Determine the [x, y] coordinate at the center of the cell enclosing the given text.  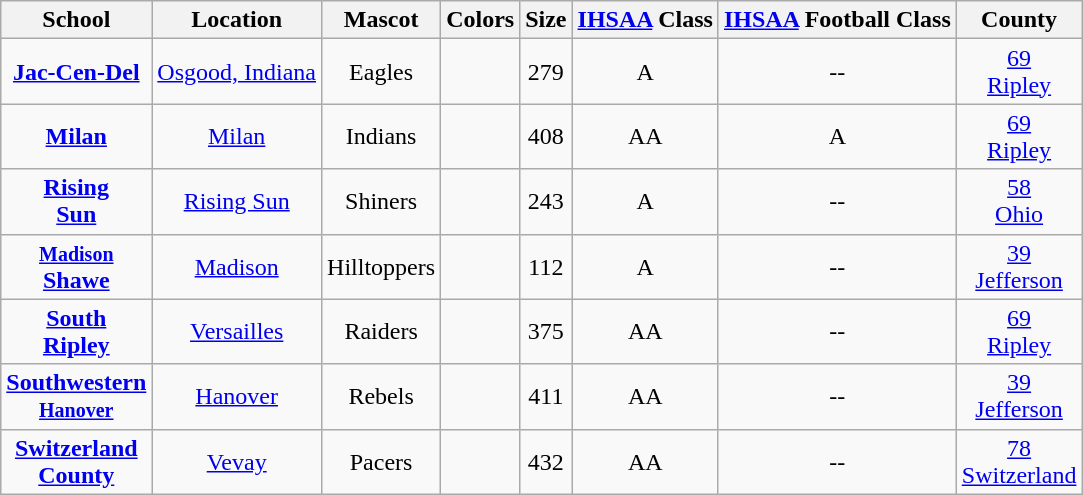
Southwestern Hanover [76, 396]
243 [546, 202]
Pacers [382, 462]
School [76, 20]
Rising Sun [237, 202]
IHSAA Football Class [837, 20]
432 [546, 462]
Hanover [237, 396]
Madison Shawe [76, 266]
411 [546, 396]
375 [546, 332]
Mascot [382, 20]
County [1019, 20]
Raiders [382, 332]
279 [546, 72]
SwitzerlandCounty [76, 462]
RisingSun [76, 202]
408 [546, 136]
78 Switzerland [1019, 462]
Colors [480, 20]
Rebels [382, 396]
Hilltoppers [382, 266]
Jac-Cen-Del [76, 72]
Location [237, 20]
SouthRipley [76, 332]
58 Ohio [1019, 202]
Osgood, Indiana [237, 72]
Indians [382, 136]
Eagles [382, 72]
Shiners [382, 202]
Vevay [237, 462]
Madison [237, 266]
IHSAA Class [645, 20]
Size [546, 20]
112 [546, 266]
Versailles [237, 332]
